Return [x, y] of the center of cell containing provided text 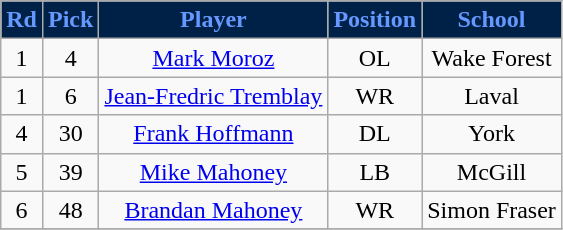
Player [214, 20]
Mark Moroz [214, 58]
Simon Fraser [492, 210]
Pick [70, 20]
School [492, 20]
Brandan Mahoney [214, 210]
DL [375, 134]
Frank Hoffmann [214, 134]
39 [70, 172]
48 [70, 210]
Wake Forest [492, 58]
York [492, 134]
Mike Mahoney [214, 172]
LB [375, 172]
Rd [22, 20]
Position [375, 20]
McGill [492, 172]
OL [375, 58]
Jean-Fredric Tremblay [214, 96]
Laval [492, 96]
30 [70, 134]
5 [22, 172]
